Detect which cell encompasses the target text, then output its (x, y) center coordinate. 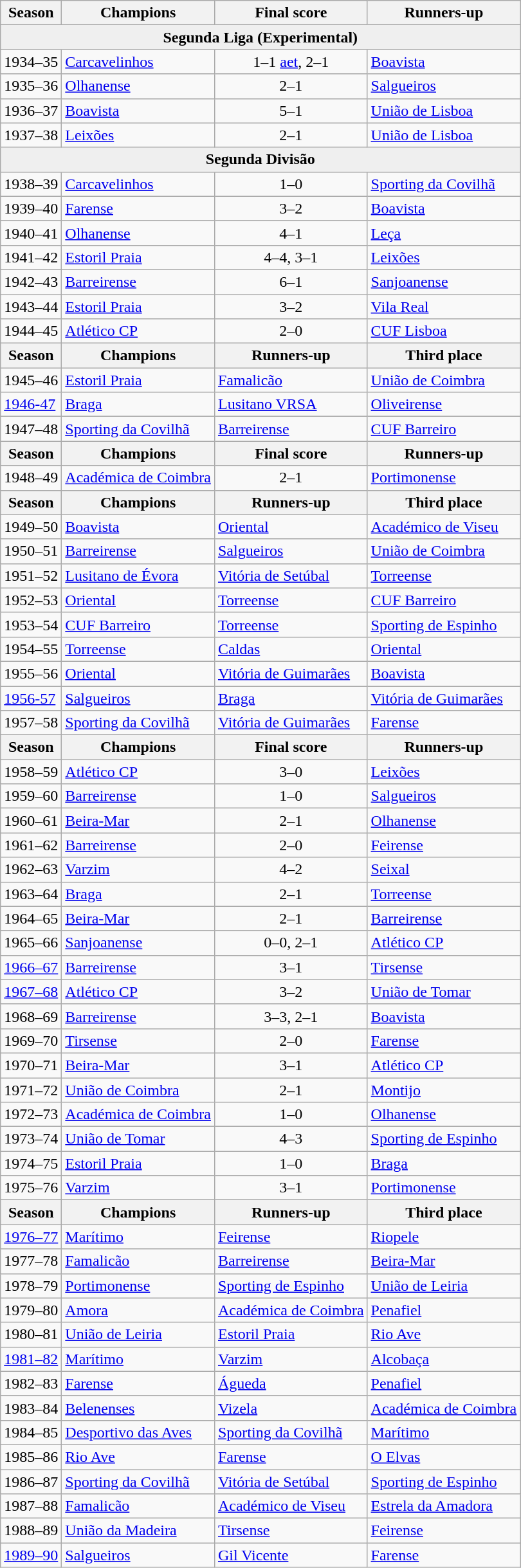
1943–44 (31, 307)
1954–55 (31, 649)
Lusitano VRSA (291, 405)
1934–35 (31, 62)
1982–83 (31, 1383)
1940–41 (31, 233)
1939–40 (31, 208)
4–2 (291, 870)
3–3, 2–1 (291, 1016)
1947–48 (31, 429)
Belenenses (138, 1408)
1960–61 (31, 821)
1974–75 (31, 1163)
1953–54 (31, 624)
1958–59 (31, 772)
1985–86 (31, 1457)
1959–60 (31, 796)
Lusitano de Évora (138, 576)
6–1 (291, 282)
Águeda (291, 1383)
União da Madeira (138, 1531)
1961–62 (31, 845)
1968–69 (31, 1016)
1941–42 (31, 257)
5–1 (291, 111)
Gil Vicente (291, 1555)
1969–70 (31, 1041)
1963–64 (31, 894)
1949–50 (31, 527)
4–4, 3–1 (291, 257)
1950–51 (31, 551)
Leça (444, 233)
1938–39 (31, 184)
1946-47 (31, 405)
Vila Real (444, 307)
O Elvas (444, 1457)
Montijo (444, 1090)
1935–36 (31, 86)
1944–45 (31, 331)
0–0, 2–1 (291, 943)
1955–56 (31, 673)
1964–65 (31, 918)
1986–87 (31, 1481)
1971–72 (31, 1090)
1970–71 (31, 1065)
1936–37 (31, 111)
1945–46 (31, 380)
Desportivo das Aves (138, 1432)
Alcobaça (444, 1359)
1983–84 (31, 1408)
Seixal (444, 870)
Caldas (291, 649)
1937–38 (31, 135)
1973–74 (31, 1139)
3–0 (291, 772)
Segunda Divisão (260, 160)
1–1 aet, 2–1 (291, 62)
Estrela da Amadora (444, 1506)
4–3 (291, 1139)
1966–67 (31, 967)
Segunda Liga (Experimental) (260, 37)
1987–88 (31, 1506)
1980–81 (31, 1335)
1957–58 (31, 723)
1972–73 (31, 1115)
1956-57 (31, 698)
Riopele (444, 1237)
1984–85 (31, 1432)
4–1 (291, 233)
1975–76 (31, 1188)
1962–63 (31, 870)
1976–77 (31, 1237)
1952–53 (31, 600)
Oliveirense (444, 405)
1988–89 (31, 1531)
1978–79 (31, 1286)
1951–52 (31, 576)
1948–49 (31, 478)
Vizela (291, 1408)
1981–82 (31, 1359)
1965–66 (31, 943)
1967–68 (31, 992)
1977–78 (31, 1261)
1989–90 (31, 1555)
CUF Lisboa (444, 331)
Amora (138, 1310)
1979–80 (31, 1310)
1942–43 (31, 282)
